From the cell containing the given text, extract its center point as [x, y] coordinate. 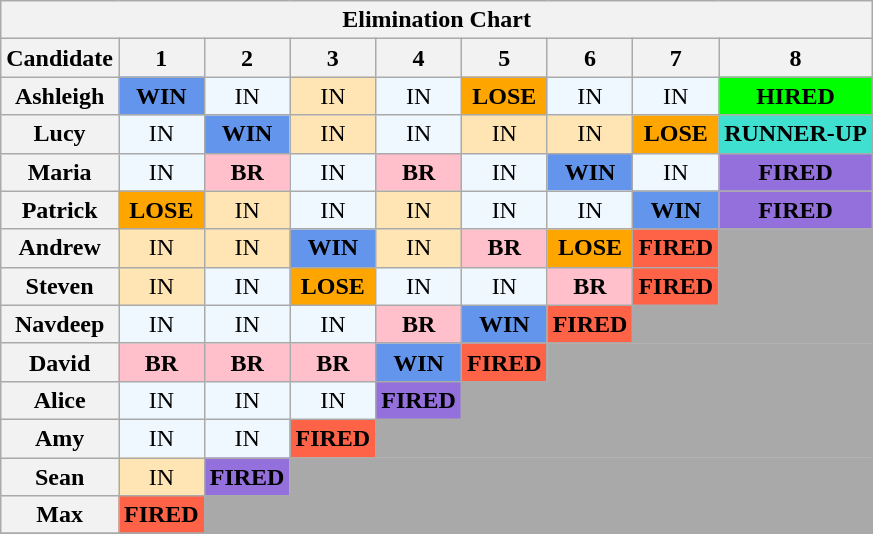
Andrew [60, 248]
Alice [60, 400]
David [60, 362]
HIRED [796, 96]
Elimination Chart [437, 20]
Navdeep [60, 324]
5 [504, 58]
Amy [60, 438]
Candidate [60, 58]
Lucy [60, 134]
Ashleigh [60, 96]
Patrick [60, 210]
Maria [60, 172]
RUNNER-UP [796, 134]
4 [419, 58]
Steven [60, 286]
2 [247, 58]
Max [60, 515]
Sean [60, 477]
3 [333, 58]
7 [676, 58]
1 [161, 58]
6 [590, 58]
8 [796, 58]
